Determine the [X, Y] coordinate at the center of the cell enclosing the given text.  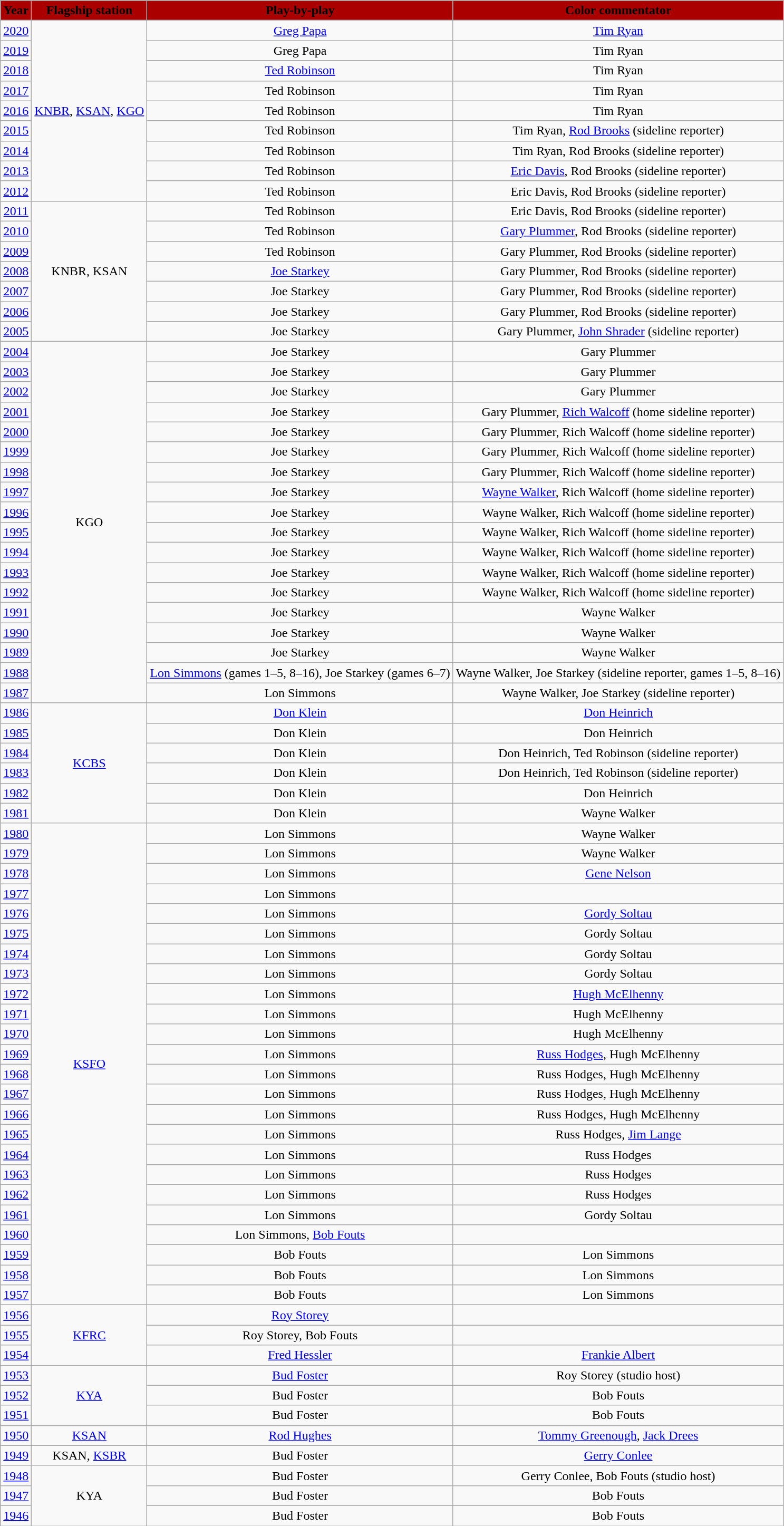
1953 [16, 1375]
1954 [16, 1355]
Wayne Walker, Joe Starkey (sideline reporter, games 1–5, 8–16) [618, 673]
Flagship station [90, 11]
Roy Storey, Bob Fouts [300, 1335]
Rod Hughes [300, 1435]
Year [16, 11]
1989 [16, 653]
1978 [16, 873]
1976 [16, 914]
1960 [16, 1235]
1969 [16, 1054]
1992 [16, 593]
1984 [16, 753]
2007 [16, 292]
KSAN [90, 1435]
1988 [16, 673]
2010 [16, 231]
1951 [16, 1415]
Wayne Walker, Joe Starkey (sideline reporter) [618, 693]
KGO [90, 522]
1983 [16, 773]
KSAN, KSBR [90, 1455]
1977 [16, 894]
1980 [16, 833]
1970 [16, 1034]
Gary Plummer, John Shrader (sideline reporter) [618, 332]
1962 [16, 1194]
1968 [16, 1074]
2018 [16, 71]
2011 [16, 211]
1991 [16, 613]
2002 [16, 392]
Lon Simmons (games 1–5, 8–16), Joe Starkey (games 6–7) [300, 673]
2014 [16, 151]
2005 [16, 332]
2006 [16, 312]
Play-by-play [300, 11]
2016 [16, 111]
Frankie Albert [618, 1355]
1972 [16, 994]
1956 [16, 1315]
1999 [16, 452]
2009 [16, 252]
Roy Storey [300, 1315]
1959 [16, 1255]
1994 [16, 552]
Gerry Conlee [618, 1455]
1990 [16, 633]
Gene Nelson [618, 873]
1957 [16, 1295]
1997 [16, 492]
1964 [16, 1154]
1982 [16, 793]
1975 [16, 934]
1946 [16, 1515]
1996 [16, 512]
2015 [16, 131]
KNBR, KSAN, KGO [90, 111]
2000 [16, 432]
1948 [16, 1475]
1967 [16, 1094]
1949 [16, 1455]
2017 [16, 91]
Lon Simmons, Bob Fouts [300, 1235]
Russ Hodges, Jim Lange [618, 1134]
1987 [16, 693]
1981 [16, 813]
2008 [16, 272]
1974 [16, 954]
1995 [16, 532]
2012 [16, 191]
1965 [16, 1134]
1958 [16, 1275]
1947 [16, 1495]
KCBS [90, 763]
1993 [16, 572]
Fred Hessler [300, 1355]
2001 [16, 412]
2013 [16, 171]
1986 [16, 713]
1963 [16, 1174]
1950 [16, 1435]
1979 [16, 853]
Gerry Conlee, Bob Fouts (studio host) [618, 1475]
2020 [16, 31]
Roy Storey (studio host) [618, 1375]
1998 [16, 472]
2019 [16, 51]
2003 [16, 372]
1955 [16, 1335]
1961 [16, 1214]
2004 [16, 352]
1973 [16, 974]
Color commentator [618, 11]
KFRC [90, 1335]
1971 [16, 1014]
1952 [16, 1395]
1985 [16, 733]
Tommy Greenough, Jack Drees [618, 1435]
1966 [16, 1114]
KSFO [90, 1064]
KNBR, KSAN [90, 271]
